Output the (x, y) coordinate of the center of the cell containing the given text.  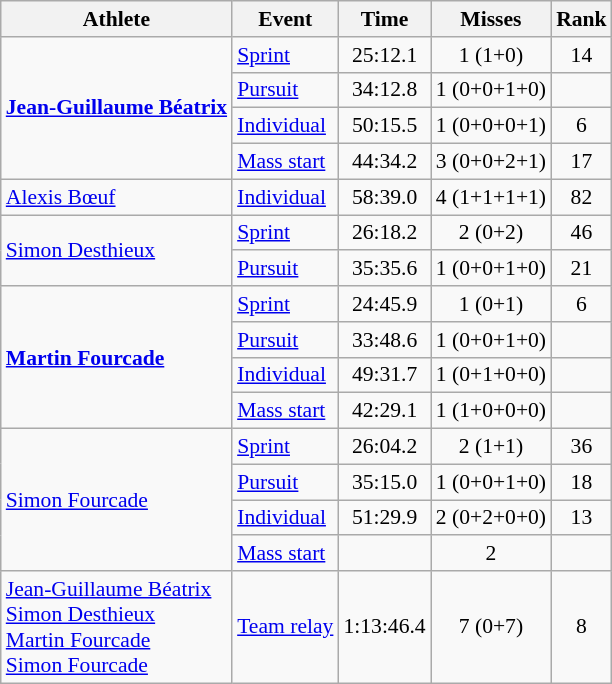
26:18.2 (384, 233)
1 (1+0) (491, 55)
35:35.6 (384, 269)
Jean-Guillaume Béatrix (116, 108)
1 (0+0+0+1) (491, 126)
58:39.0 (384, 197)
2 (491, 554)
46 (582, 233)
Misses (491, 19)
34:12.8 (384, 90)
1:13:46.4 (384, 627)
50:15.5 (384, 126)
25:12.1 (384, 55)
Event (285, 19)
1 (0+1+0+0) (491, 375)
Time (384, 19)
33:48.6 (384, 340)
35:15.0 (384, 482)
Jean-Guillaume BéatrixSimon DesthieuxMartin FourcadeSimon Fourcade (116, 627)
Alexis Bœuf (116, 197)
Simon Desthieux (116, 250)
24:45.9 (384, 304)
Martin Fourcade (116, 357)
17 (582, 162)
42:29.1 (384, 411)
Rank (582, 19)
14 (582, 55)
2 (0+2+0+0) (491, 518)
36 (582, 447)
26:04.2 (384, 447)
18 (582, 482)
3 (0+0+2+1) (491, 162)
7 (0+7) (491, 627)
21 (582, 269)
44:34.2 (384, 162)
8 (582, 627)
13 (582, 518)
1 (1+0+0+0) (491, 411)
82 (582, 197)
Athlete (116, 19)
49:31.7 (384, 375)
4 (1+1+1+1) (491, 197)
Simon Fourcade (116, 500)
2 (1+1) (491, 447)
Team relay (285, 627)
51:29.9 (384, 518)
1 (0+1) (491, 304)
2 (0+2) (491, 233)
